For the text-containing cell, return its midpoint in (X, Y) coordinate format. 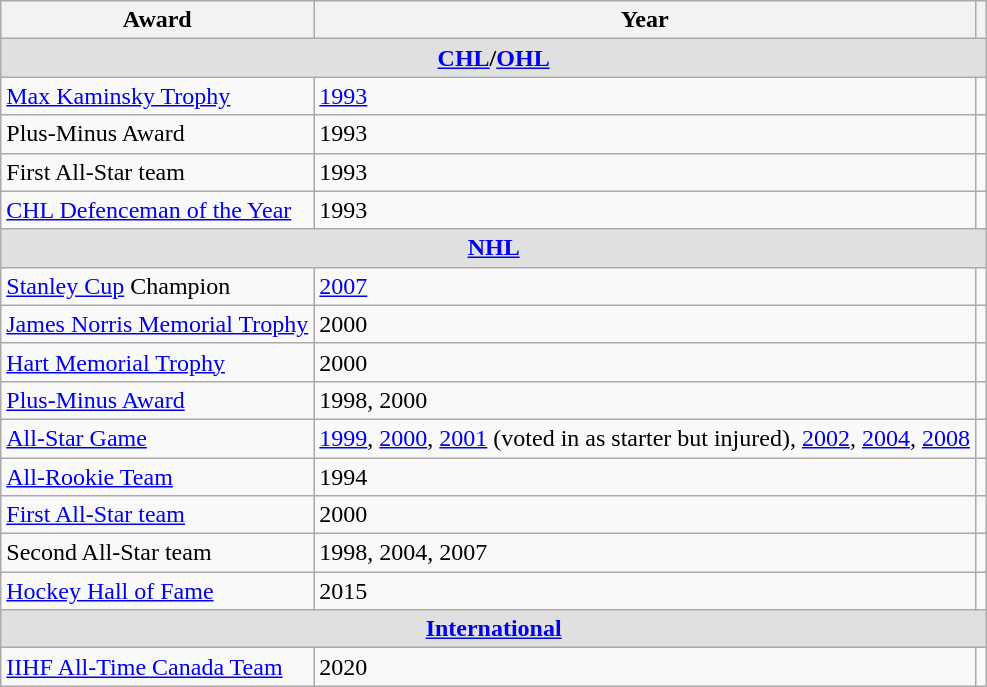
1994 (645, 477)
International (494, 629)
Hockey Hall of Fame (158, 591)
CHL/OHL (494, 58)
Second All-Star team (158, 553)
Award (158, 20)
2007 (645, 286)
1999, 2000, 2001 (voted in as starter but injured), 2002, 2004, 2008 (645, 438)
NHL (494, 248)
1998, 2000 (645, 400)
2015 (645, 591)
All-Star Game (158, 438)
James Norris Memorial Trophy (158, 324)
Hart Memorial Trophy (158, 362)
IIHF All-Time Canada Team (158, 667)
Max Kaminsky Trophy (158, 96)
Stanley Cup Champion (158, 286)
All-Rookie Team (158, 477)
1998, 2004, 2007 (645, 553)
2020 (645, 667)
Year (645, 20)
CHL Defenceman of the Year (158, 210)
